Pinpoint the cell where the given text exists, returning its (X, Y) midpoint coordinate. 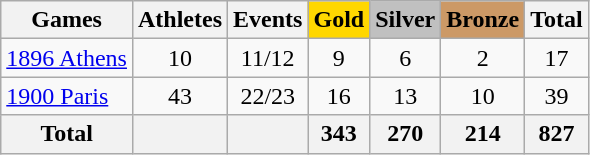
270 (406, 134)
1896 Athens (67, 58)
11/12 (268, 58)
39 (557, 96)
Bronze (483, 20)
Athletes (180, 20)
9 (339, 58)
827 (557, 134)
17 (557, 58)
214 (483, 134)
Events (268, 20)
Gold (339, 20)
43 (180, 96)
16 (339, 96)
6 (406, 58)
22/23 (268, 96)
1900 Paris (67, 96)
Silver (406, 20)
Games (67, 20)
13 (406, 96)
2 (483, 58)
343 (339, 134)
